For the text-containing cell, return its midpoint in (x, y) coordinate format. 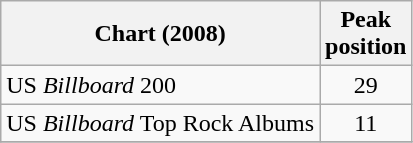
US Billboard 200 (160, 85)
Chart (2008) (160, 34)
Peakposition (366, 34)
29 (366, 85)
11 (366, 123)
US Billboard Top Rock Albums (160, 123)
